Capture the cell that displays the provided text and extract its [x, y] central coordinate. 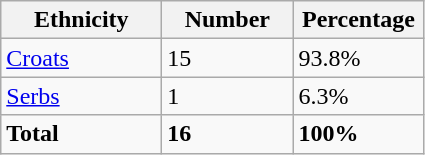
100% [358, 134]
Croats [82, 58]
Ethnicity [82, 20]
Percentage [358, 20]
Number [228, 20]
Total [82, 134]
93.8% [358, 58]
16 [228, 134]
1 [228, 96]
15 [228, 58]
6.3% [358, 96]
Serbs [82, 96]
